Extract the [X, Y] coordinate from the center of the cell holding the provided text.  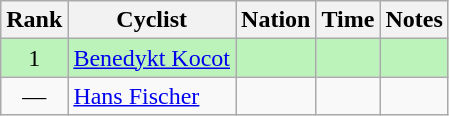
Benedykt Kocot [152, 58]
Rank [34, 20]
Hans Fischer [152, 96]
Cyclist [152, 20]
Nation [276, 20]
1 [34, 58]
— [34, 96]
Notes [414, 20]
Time [348, 20]
